Pinpoint the cell where the given text exists, returning its (X, Y) midpoint coordinate. 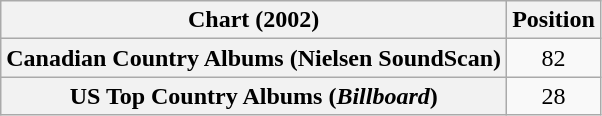
Chart (2002) (254, 20)
28 (554, 96)
Canadian Country Albums (Nielsen SoundScan) (254, 58)
Position (554, 20)
US Top Country Albums (Billboard) (254, 96)
82 (554, 58)
